Provide the (x, y) coordinate of the cell's center where the given text is located.  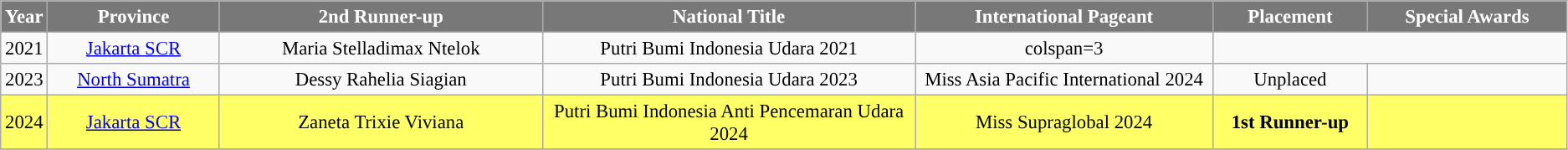
1st Runner-up (1290, 122)
Province (134, 17)
2024 (24, 122)
Placement (1290, 17)
Maria Stelladimax Ntelok (381, 49)
International Pageant (1064, 17)
Putri Bumi Indonesia Udara 2023 (728, 80)
North Sumatra (134, 80)
Dessy Rahelia Siagian (381, 80)
National Title (728, 17)
Miss Supraglobal 2024 (1064, 122)
Year (24, 17)
Zaneta Trixie Viviana (381, 122)
2021 (24, 49)
Unplaced (1290, 80)
Putri Bumi Indonesia Udara 2021 (728, 49)
Special Awards (1467, 17)
2023 (24, 80)
2nd Runner-up (381, 17)
Putri Bumi Indonesia Anti Pencemaran Udara 2024 (728, 122)
colspan=3 (1064, 49)
Miss Asia Pacific International 2024 (1064, 80)
